Identify which cell holds the provided text, then report its (X, Y) central coordinate. 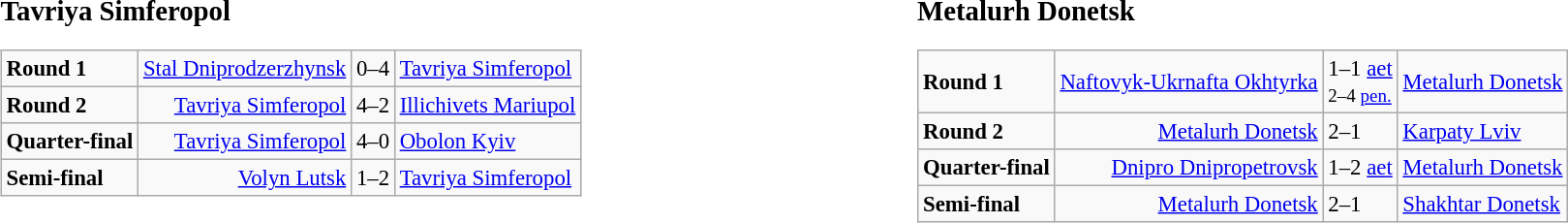
Stal Dniprodzerzhynsk (245, 69)
4–0 (374, 142)
Dnipro Dnipropetrovsk (1189, 168)
4–2 (374, 106)
Volyn Lutsk (245, 178)
Shakhtar Donetsk (1483, 205)
1–1 aet2–4 pen. (1360, 81)
Obolon Kyiv (487, 142)
Illichivets Mariupol (487, 106)
1–2 aet (1360, 168)
Naftovyk-Ukrnafta Okhtyrka (1189, 81)
0–4 (374, 69)
1–2 (374, 178)
Karpaty Lviv (1483, 132)
